Provide the (X, Y) coordinate of the cell's center where the given text is located.  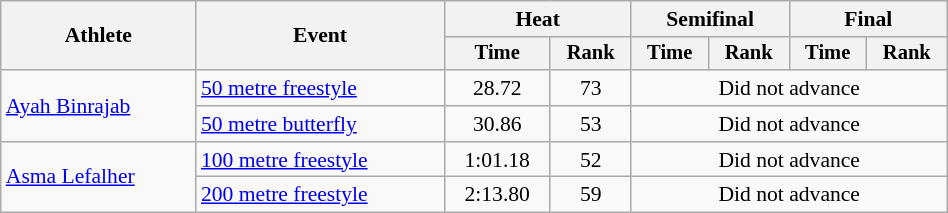
50 metre freestyle (320, 88)
50 metre butterfly (320, 124)
200 metre freestyle (320, 195)
52 (590, 160)
2:13.80 (497, 195)
1:01.18 (497, 160)
Athlete (98, 36)
53 (590, 124)
100 metre freestyle (320, 160)
Heat (538, 19)
Semifinal (710, 19)
73 (590, 88)
59 (590, 195)
Ayah Binrajab (98, 106)
Asma Lefalher (98, 178)
30.86 (497, 124)
28.72 (497, 88)
Event (320, 36)
Final (868, 19)
